Search for the cell housing the specified text and yield its (X, Y) center coordinate. 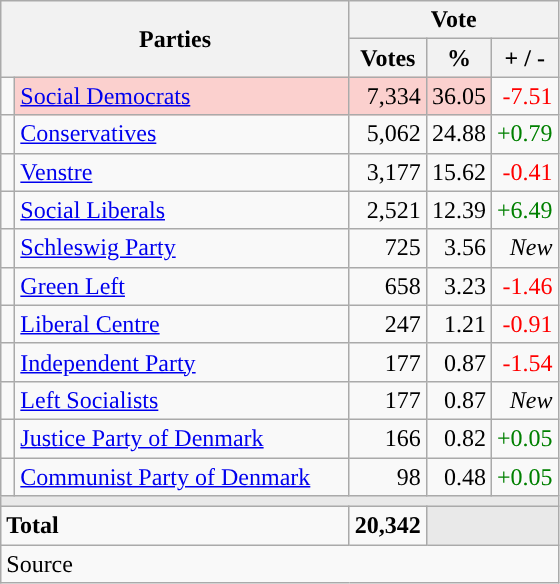
1.21 (458, 324)
-7.51 (524, 96)
Liberal Centre (182, 324)
Green Left (182, 286)
20,342 (388, 526)
-1.46 (524, 286)
98 (388, 477)
-0.91 (524, 324)
Independent Party (182, 362)
2,521 (388, 210)
Total (176, 526)
3.23 (458, 286)
Communist Party of Denmark (182, 477)
Schleswig Party (182, 248)
725 (388, 248)
Source (280, 564)
12.39 (458, 210)
247 (388, 324)
Social Liberals (182, 210)
Conservatives (182, 134)
15.62 (458, 172)
0.48 (458, 477)
Parties (176, 39)
+0.79 (524, 134)
Vote (454, 20)
7,334 (388, 96)
Social Democrats (182, 96)
0.82 (458, 438)
5,062 (388, 134)
+ / - (524, 58)
166 (388, 438)
+6.49 (524, 210)
Justice Party of Denmark (182, 438)
3.56 (458, 248)
Votes (388, 58)
658 (388, 286)
24.88 (458, 134)
3,177 (388, 172)
Venstre (182, 172)
-1.54 (524, 362)
-0.41 (524, 172)
36.05 (458, 96)
Left Socialists (182, 400)
% (458, 58)
